Locate the cell with the specified text and output its [x, y] center coordinate. 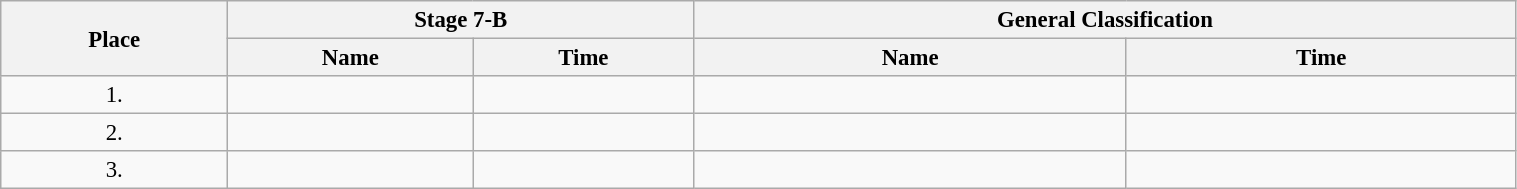
General Classification [1105, 20]
1. [114, 95]
Place [114, 38]
Stage 7-B [461, 20]
3. [114, 170]
2. [114, 133]
